Output the (X, Y) coordinate of the center of the cell containing the given text.  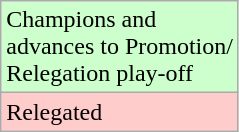
Champions and advances to Promotion/ Relegation play-off (120, 47)
Relegated (120, 112)
